Pinpoint the cell where the given text exists, returning its (X, Y) midpoint coordinate. 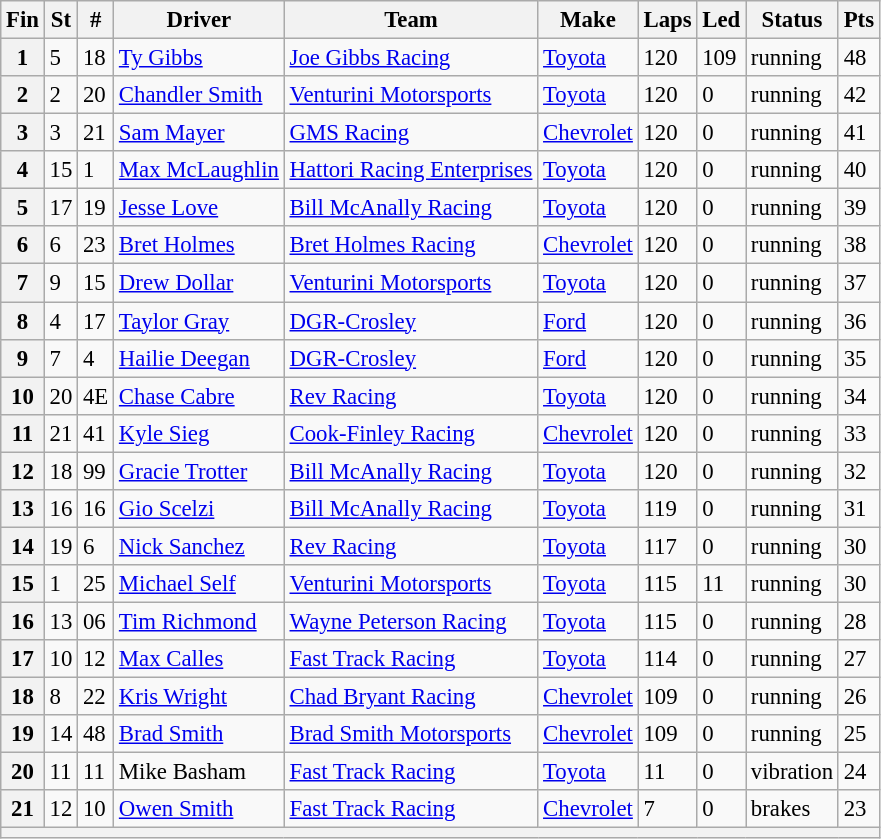
brakes (792, 809)
Joe Gibbs Racing (411, 58)
36 (858, 321)
Bret Holmes (200, 245)
38 (858, 245)
Jesse Love (200, 208)
Taylor Gray (200, 321)
vibration (792, 772)
Driver (200, 20)
Wayne Peterson Racing (411, 621)
Mike Basham (200, 772)
Drew Dollar (200, 283)
Chad Bryant Racing (411, 697)
Owen Smith (200, 809)
Kyle Sieg (200, 433)
Kris Wright (200, 697)
27 (858, 659)
37 (858, 283)
Max McLaughlin (200, 170)
39 (858, 208)
GMS Racing (411, 133)
Pts (858, 20)
Ty Gibbs (200, 58)
119 (668, 509)
Chandler Smith (200, 95)
Tim Richmond (200, 621)
06 (96, 621)
Hailie Deegan (200, 358)
Fin (23, 20)
Gio Scelzi (200, 509)
32 (858, 471)
Hattori Racing Enterprises (411, 170)
24 (858, 772)
Brad Smith (200, 734)
42 (858, 95)
99 (96, 471)
Max Calles (200, 659)
Make (588, 20)
26 (858, 697)
117 (668, 546)
Michael Self (200, 584)
31 (858, 509)
114 (668, 659)
Sam Mayer (200, 133)
35 (858, 358)
Chase Cabre (200, 396)
Cook-Finley Racing (411, 433)
4E (96, 396)
33 (858, 433)
Team (411, 20)
Bret Holmes Racing (411, 245)
Nick Sanchez (200, 546)
Status (792, 20)
Gracie Trotter (200, 471)
# (96, 20)
Brad Smith Motorsports (411, 734)
40 (858, 170)
34 (858, 396)
Led (722, 20)
St (60, 20)
22 (96, 697)
28 (858, 621)
Laps (668, 20)
